Capture the cell that displays the provided text and extract its [X, Y] central coordinate. 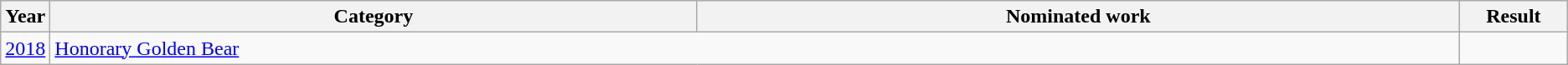
Nominated work [1079, 17]
Year [25, 17]
Category [374, 17]
Honorary Golden Bear [756, 48]
2018 [25, 48]
Result [1514, 17]
